Return (x, y) of the center of cell containing provided text 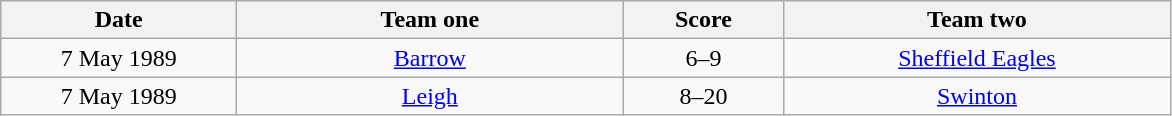
Team one (430, 20)
Swinton (977, 96)
8–20 (704, 96)
Date (119, 20)
6–9 (704, 58)
Barrow (430, 58)
Team two (977, 20)
Leigh (430, 96)
Score (704, 20)
Sheffield Eagles (977, 58)
